Output the [X, Y] coordinate of the center of the cell containing the given text.  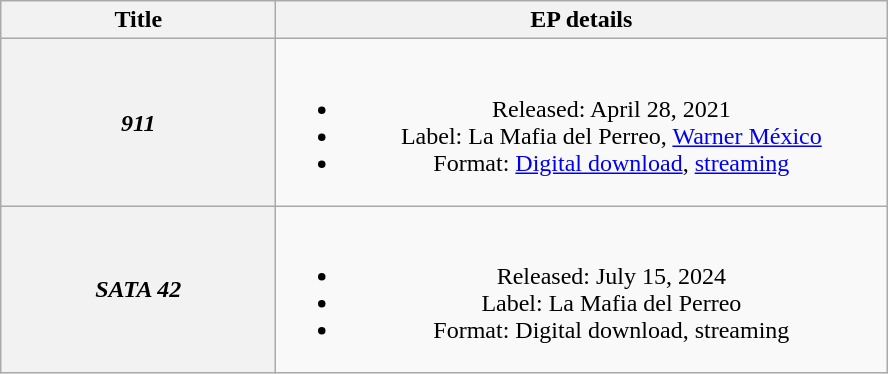
Title [138, 20]
SATA 42 [138, 290]
Released: April 28, 2021Label: La Mafia del Perreo, Warner MéxicoFormat: Digital download, streaming [582, 122]
Released: July 15, 2024Label: La Mafia del PerreoFormat: Digital download, streaming [582, 290]
911 [138, 122]
EP details [582, 20]
